Return the [X, Y] coordinate for the center point of the cell that contains the specified text.  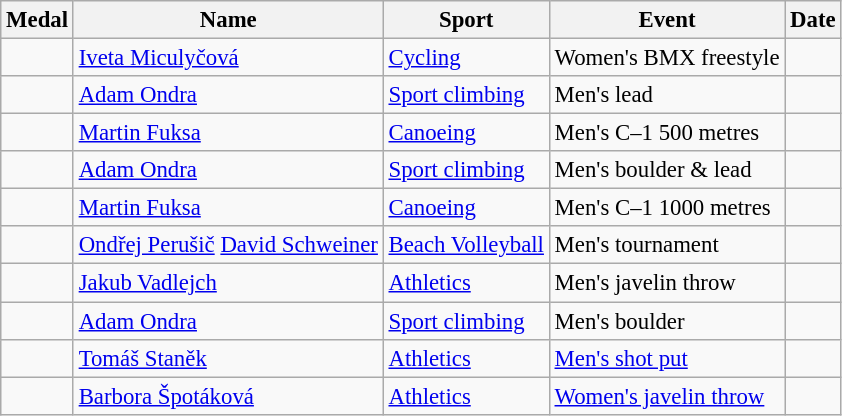
Men's shot put [667, 358]
Women's BMX freestyle [667, 58]
Jakub Vadlejch [228, 283]
Sport [466, 20]
Men's boulder & lead [667, 170]
Name [228, 20]
Tomáš Staněk [228, 358]
Men's C–1 500 metres [667, 133]
Women's javelin throw [667, 396]
Men's lead [667, 95]
Ondřej Perušič David Schweiner [228, 245]
Beach Volleyball [466, 245]
Men's boulder [667, 321]
Event [667, 20]
Men's tournament [667, 245]
Men's javelin throw [667, 283]
Date [813, 20]
Cycling [466, 58]
Men's C–1 1000 metres [667, 208]
Barbora Špotáková [228, 396]
Iveta Miculyčová [228, 58]
Medal [38, 20]
